Scan for the cell matching the given text and deliver its [X, Y] coordinate at center. 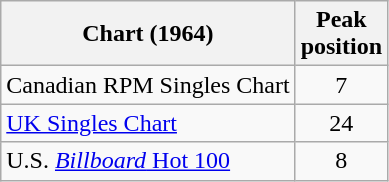
Peakposition [341, 34]
UK Singles Chart [148, 123]
U.S. Billboard Hot 100 [148, 161]
24 [341, 123]
Canadian RPM Singles Chart [148, 85]
7 [341, 85]
Chart (1964) [148, 34]
8 [341, 161]
